Identify which cell holds the provided text, then report its (x, y) central coordinate. 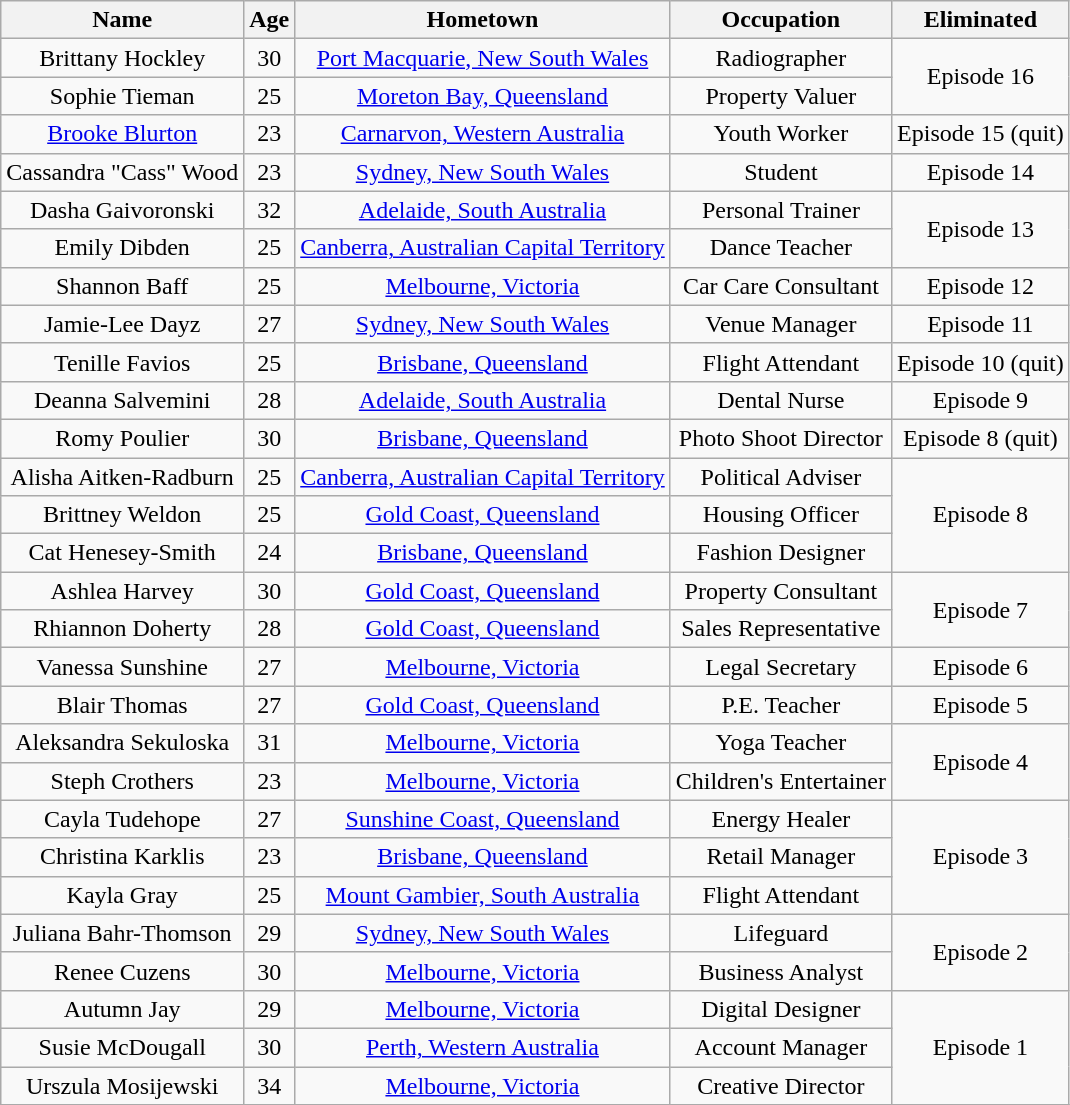
Episode 15 (quit) (981, 134)
34 (270, 1085)
Aleksandra Sekuloska (122, 743)
Business Analyst (780, 971)
Episode 8 (quit) (981, 438)
Brooke Blurton (122, 134)
Deanna Salvemini (122, 400)
Episode 3 (981, 857)
Episode 4 (981, 762)
Susie McDougall (122, 1047)
Creative Director (780, 1085)
Cayla Tudehope (122, 819)
Photo Shoot Director (780, 438)
Retail Manager (780, 857)
Cat Henesey-Smith (122, 553)
Episode 6 (981, 667)
Episode 7 (981, 610)
Jamie-Lee Dayz (122, 324)
Renee Cuzens (122, 971)
Ashlea Harvey (122, 591)
Digital Designer (780, 1009)
Juliana Bahr-Thomson (122, 933)
Mount Gambier, South Australia (482, 895)
Age (270, 20)
Episode 9 (981, 400)
Urszula Mosijewski (122, 1085)
Episode 10 (quit) (981, 362)
Dasha Gaivoronski (122, 210)
Emily Dibden (122, 248)
Christina Karklis (122, 857)
Episode 8 (981, 515)
Episode 14 (981, 172)
Rhiannon Doherty (122, 629)
Port Macquarie, New South Wales (482, 58)
Housing Officer (780, 515)
Dental Nurse (780, 400)
Personal Trainer (780, 210)
Political Adviser (780, 477)
31 (270, 743)
Shannon Baff (122, 286)
P.E. Teacher (780, 705)
Car Care Consultant (780, 286)
Episode 16 (981, 77)
Autumn Jay (122, 1009)
Moreton Bay, Queensland (482, 96)
Legal Secretary (780, 667)
Radiographer (780, 58)
Eliminated (981, 20)
Account Manager (780, 1047)
Lifeguard (780, 933)
Brittney Weldon (122, 515)
Perth, Western Australia (482, 1047)
Fashion Designer (780, 553)
Sunshine Coast, Queensland (482, 819)
Property Consultant (780, 591)
Episode 11 (981, 324)
24 (270, 553)
Children's Entertainer (780, 781)
Episode 13 (981, 229)
Vanessa Sunshine (122, 667)
Name (122, 20)
Carnarvon, Western Australia (482, 134)
Student (780, 172)
Blair Thomas (122, 705)
Kayla Gray (122, 895)
Romy Poulier (122, 438)
Energy Healer (780, 819)
Brittany Hockley (122, 58)
Venue Manager (780, 324)
Yoga Teacher (780, 743)
Tenille Favios (122, 362)
32 (270, 210)
Sophie Tieman (122, 96)
Occupation (780, 20)
Property Valuer (780, 96)
Youth Worker (780, 134)
Episode 5 (981, 705)
Alisha Aitken-Radburn (122, 477)
Episode 12 (981, 286)
Episode 2 (981, 952)
Episode 1 (981, 1047)
Steph Crothers (122, 781)
Sales Representative (780, 629)
Cassandra "Cass" Wood (122, 172)
Hometown (482, 20)
Dance Teacher (780, 248)
